Pinpoint the cell where the given text exists, returning its [X, Y] midpoint coordinate. 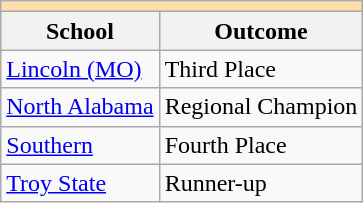
Third Place [261, 69]
Runner-up [261, 183]
North Alabama [80, 107]
School [80, 31]
Southern [80, 145]
Fourth Place [261, 145]
Lincoln (MO) [80, 69]
Regional Champion [261, 107]
Outcome [261, 31]
Troy State [80, 183]
